Search for the cell housing the specified text and yield its [X, Y] center coordinate. 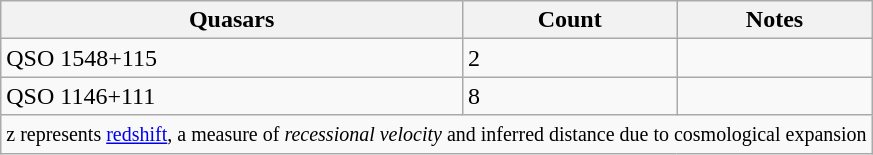
QSO 1146+111 [232, 96]
QSO 1548+115 [232, 58]
8 [569, 96]
Notes [774, 20]
z represents redshift, a measure of recessional velocity and inferred distance due to cosmological expansion [436, 134]
Quasars [232, 20]
Count [569, 20]
2 [569, 58]
